From the cell containing the given text, extract its center point as (X, Y) coordinate. 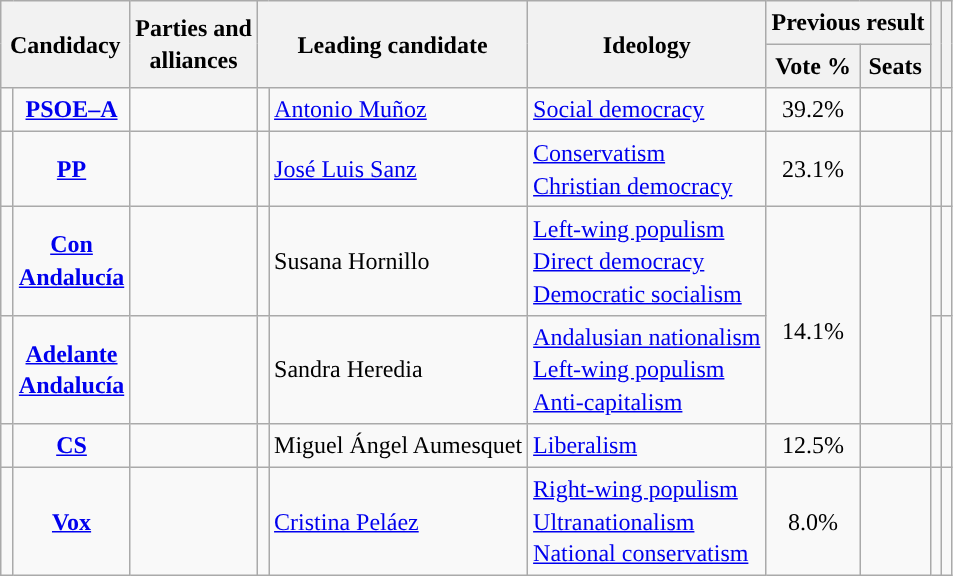
Previous result (848, 22)
Andalusian nationalismLeft-wing populismAnti-capitalism (647, 369)
Sandra Heredia (398, 369)
Left-wing populismDirect democracyDemocratic socialism (647, 261)
PSOE–A (71, 110)
Liberalism (647, 444)
14.1% (813, 315)
Social democracy (647, 110)
Right-wing populismUltranationalismNational conservatism (647, 521)
Leading candidate (392, 44)
Ideology (647, 44)
ConAndalucía (71, 261)
8.0% (813, 521)
Parties andalliances (194, 44)
Susana Hornillo (398, 261)
12.5% (813, 444)
Antonio Muñoz (398, 110)
ConservatismChristian democracy (647, 169)
AdelanteAndalucía (71, 369)
Candidacy (66, 44)
Miguel Ángel Aumesquet (398, 444)
CS (71, 444)
Cristina Peláez (398, 521)
Seats (895, 66)
39.2% (813, 110)
Vox (71, 521)
José Luis Sanz (398, 169)
Vote % (813, 66)
23.1% (813, 169)
PP (71, 169)
